Extract the [X, Y] coordinate from the center of the cell holding the provided text.  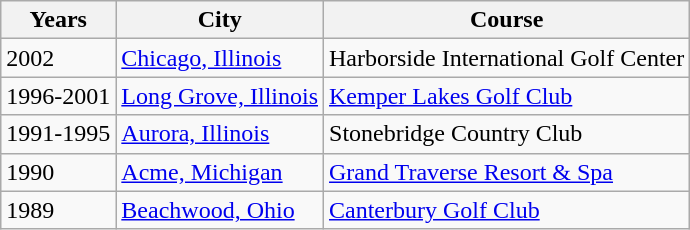
Course [507, 20]
City [220, 20]
1996-2001 [58, 96]
Grand Traverse Resort & Spa [507, 172]
1990 [58, 172]
Acme, Michigan [220, 172]
Aurora, Illinois [220, 134]
1991-1995 [58, 134]
Long Grove, Illinois [220, 96]
Years [58, 20]
Harborside International Golf Center [507, 58]
Kemper Lakes Golf Club [507, 96]
Chicago, Illinois [220, 58]
1989 [58, 210]
Beachwood, Ohio [220, 210]
2002 [58, 58]
Canterbury Golf Club [507, 210]
Stonebridge Country Club [507, 134]
